Extract the (X, Y) coordinate from the center of the cell holding the provided text.  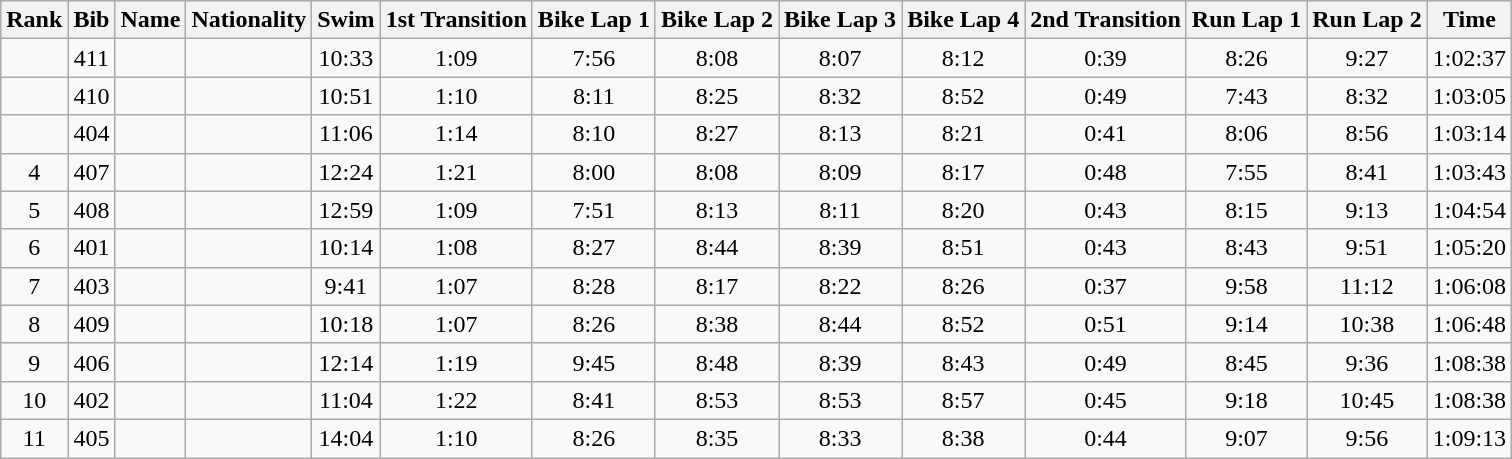
Nationality (249, 20)
408 (92, 210)
1st Transition (456, 20)
Name (150, 20)
9:27 (1367, 58)
8:45 (1246, 362)
1:03:43 (1469, 172)
10 (34, 400)
7:51 (594, 210)
9:51 (1367, 248)
10:45 (1367, 400)
10:38 (1367, 324)
8:07 (840, 58)
0:45 (1106, 400)
Bike Lap 1 (594, 20)
8:15 (1246, 210)
12:24 (346, 172)
8:51 (964, 248)
1:02:37 (1469, 58)
12:59 (346, 210)
1:03:14 (1469, 134)
1:22 (456, 400)
11:12 (1367, 286)
1:14 (456, 134)
406 (92, 362)
8:00 (594, 172)
Bike Lap 2 (716, 20)
6 (34, 248)
404 (92, 134)
9:14 (1246, 324)
8:22 (840, 286)
1:05:20 (1469, 248)
9:45 (594, 362)
Run Lap 2 (1367, 20)
0:37 (1106, 286)
9:56 (1367, 438)
8:35 (716, 438)
401 (92, 248)
12:14 (346, 362)
11:04 (346, 400)
7:55 (1246, 172)
Run Lap 1 (1246, 20)
8:48 (716, 362)
0:39 (1106, 58)
7 (34, 286)
8:57 (964, 400)
1:09:13 (1469, 438)
10:14 (346, 248)
10:51 (346, 96)
9:58 (1246, 286)
8:28 (594, 286)
8:06 (1246, 134)
9:18 (1246, 400)
9:36 (1367, 362)
1:06:48 (1469, 324)
Bib (92, 20)
8:09 (840, 172)
10:18 (346, 324)
402 (92, 400)
0:48 (1106, 172)
1:04:54 (1469, 210)
8:10 (594, 134)
Bike Lap 3 (840, 20)
8:33 (840, 438)
9:07 (1246, 438)
7:56 (594, 58)
1:19 (456, 362)
403 (92, 286)
8:12 (964, 58)
Rank (34, 20)
1:08 (456, 248)
0:51 (1106, 324)
7:43 (1246, 96)
8:21 (964, 134)
1:06:08 (1469, 286)
405 (92, 438)
9:13 (1367, 210)
0:44 (1106, 438)
14:04 (346, 438)
Swim (346, 20)
1:21 (456, 172)
411 (92, 58)
8:56 (1367, 134)
Time (1469, 20)
407 (92, 172)
11:06 (346, 134)
Bike Lap 4 (964, 20)
2nd Transition (1106, 20)
410 (92, 96)
409 (92, 324)
10:33 (346, 58)
9:41 (346, 286)
5 (34, 210)
9 (34, 362)
1:03:05 (1469, 96)
11 (34, 438)
0:41 (1106, 134)
4 (34, 172)
8:25 (716, 96)
8 (34, 324)
8:20 (964, 210)
